Locate the cell with the specified text and output its (X, Y) center coordinate. 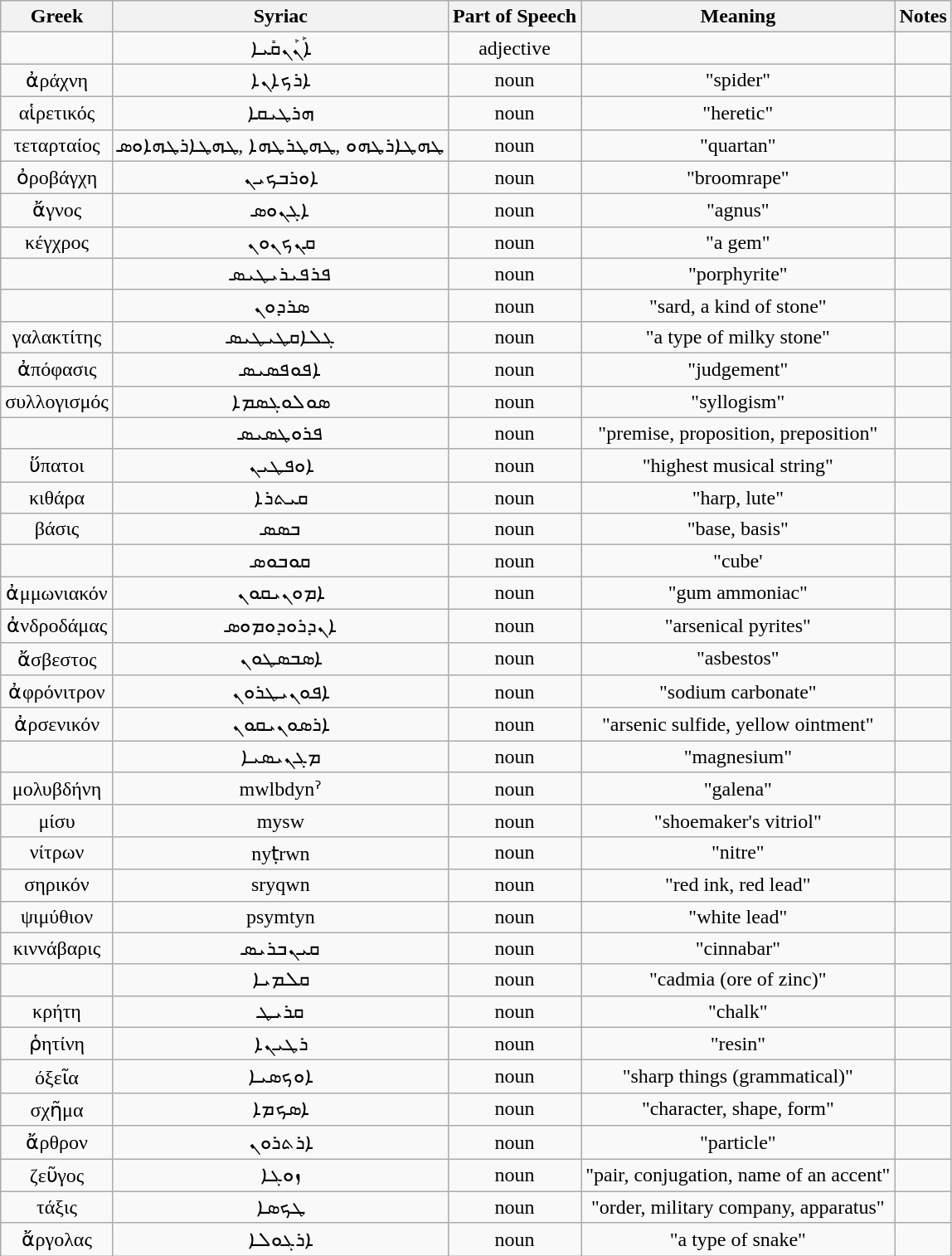
ἀράχνη (57, 80)
ܦܪܘܛܣܝܣ (280, 433)
ܐܪܬܪܘܢ (280, 1142)
ܩܠܡܝܐ (280, 980)
"sharp things (grammatical)" (738, 1077)
ܐܪܟܐܢܐ (280, 80)
ܐܘܦܛܝܢ (280, 465)
"cadmia (ore of zinc)" (738, 980)
ܩܢܟܢܘܢ (280, 242)
mwlbdynˀ (280, 789)
ܦܪܦܝܪܝܛܝܣ (280, 274)
ܣܘܠܘܓܣܡܐ (280, 402)
ܡܓܢܝܣܝܐ (280, 757)
ἄσβεστος (57, 659)
"harp, lute" (738, 498)
ܐܦܘܢܝܛܪܘܢ (280, 692)
ἀπόφασις (57, 369)
ἀρσενικόν (57, 724)
αἱρετικός (57, 113)
"cube' (738, 561)
ܐܪܣܘܢܝܩܘܢ (280, 724)
ܒܣܣ (280, 529)
"arsenical pyrites" (738, 626)
Greek (57, 17)
"highest musical string" (738, 465)
"quartan" (738, 145)
"white lead" (738, 917)
Meaning (738, 17)
ܩܪܝܛ (280, 1011)
"shoemaker's vitriol" (738, 820)
ἀμμωνιακόν (57, 593)
κιννάβαρις (57, 948)
"nitre" (738, 853)
"spider" (738, 80)
ζεῦγος (57, 1175)
"judgement" (738, 369)
"asbestos" (738, 659)
"gum ammoniac" (738, 593)
ὕπατοι (57, 465)
ܐܰܢܰܢܩܺܝܐ (280, 48)
adjective (514, 48)
ψιμύθιον (57, 917)
νίτρων (57, 853)
ܛܟܣܐ (280, 1207)
"a type of snake" (738, 1239)
βάσις (57, 529)
όξεῖα (57, 1077)
ܪܛܝܢܐ (280, 1044)
"broomrape" (738, 178)
κρήτη (57, 1011)
ܐܦܘܦܣܝܣ (280, 369)
ܓܠܐܩܛܝܛܝܣ (280, 337)
τάξις (57, 1207)
ܐܘܪܒܟܝܢ (280, 178)
τεταρταίος (57, 145)
ܩܝܢܒܪܝܣ (280, 948)
ἄρθρον (57, 1142)
ῥητίνη (57, 1044)
"magnesium" (738, 757)
ܩܘܒܘܣ (280, 561)
"heretic" (738, 113)
psymtyn (280, 917)
σηρικόν (57, 885)
"red ink, red lead" (738, 885)
"galena" (738, 789)
ܛܗܛܐܪܛܗܘ ,ܛܗܛܪܛܗܐ ,ܛܗܛܐܪܛܗܐܘܣ (280, 145)
"premise, proposition, preposition" (738, 433)
ܐܘܟܣܝܐ (280, 1077)
"resin" (738, 1044)
"a gem" (738, 242)
ὀροβάγχη (57, 178)
ܗܪܛܝܩܐ (280, 113)
ܐܪܓܘܠܐ (280, 1239)
σχῆμα (57, 1109)
"cinnabar" (738, 948)
"arsenic sulfide, yellow ointment" (738, 724)
"base, basis" (738, 529)
sryqwn (280, 885)
ἄργολας (57, 1239)
ܐܡܘܢܝܩܘܢ (280, 593)
"pair, conjugation, name of an accent" (738, 1175)
"syllogism" (738, 402)
"chalk" (738, 1011)
ἀνδροδάμας (57, 626)
ἄγνος (57, 211)
"agnus" (738, 211)
κέγχρος (57, 242)
"sodium carbonate" (738, 692)
"porphyrite" (738, 274)
ἀφρόνιτρον (57, 692)
nyṭrwn (280, 853)
ܣܪܕܘܢ (280, 305)
ܐܢܕܪܘܕܘܡܘܣ (280, 626)
συλλογισμός (57, 402)
mysw (280, 820)
ܐܣܒܣܛܘܢ (280, 659)
κιθάρα (57, 498)
ܐܓܢܘܣ (280, 211)
γαλακτίτης (57, 337)
"order, military company, apparatus" (738, 1207)
"sard, a kind of stone" (738, 305)
ܙܘܓܐ (280, 1175)
"character, shape, form" (738, 1109)
"a type of milky stone" (738, 337)
"particle" (738, 1142)
μολυβδήνη (57, 789)
Part of Speech (514, 17)
Syriac (280, 17)
Notes (923, 17)
ܐܣܟܡܐ (280, 1109)
μίσυ (57, 820)
ܩܝܬܪܐ (280, 498)
